Return [X, Y] of the center of cell containing provided text 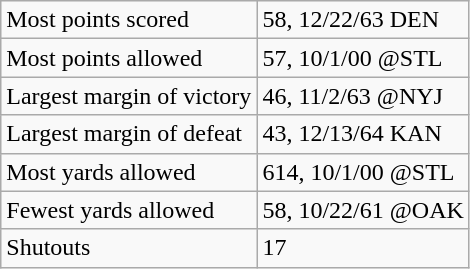
Most yards allowed [129, 172]
Most points scored [129, 20]
43, 12/13/64 KAN [364, 134]
58, 10/22/61 @OAK [364, 210]
17 [364, 248]
58, 12/22/63 DEN [364, 20]
57, 10/1/00 @STL [364, 58]
Largest margin of defeat [129, 134]
614, 10/1/00 @STL [364, 172]
Largest margin of victory [129, 96]
Shutouts [129, 248]
Fewest yards allowed [129, 210]
46, 11/2/63 @NYJ [364, 96]
Most points allowed [129, 58]
